Capture the cell that displays the provided text and extract its [X, Y] central coordinate. 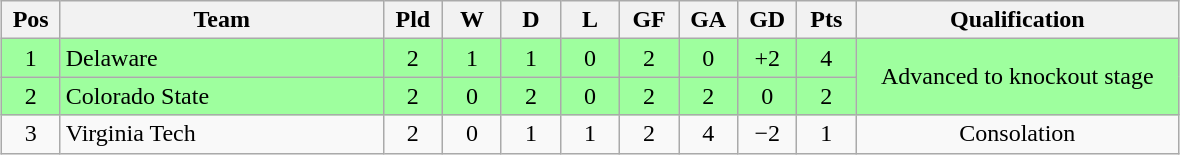
Qualification [1018, 20]
+2 [768, 58]
L [590, 20]
Consolation [1018, 134]
Virginia Tech [222, 134]
GA [708, 20]
D [530, 20]
Pos [30, 20]
W [472, 20]
3 [30, 134]
Delaware [222, 58]
Pts [826, 20]
−2 [768, 134]
Pld [412, 20]
GF [650, 20]
GD [768, 20]
Colorado State [222, 96]
Advanced to knockout stage [1018, 77]
Team [222, 20]
